Output the [X, Y] coordinate of the center of the cell containing the given text.  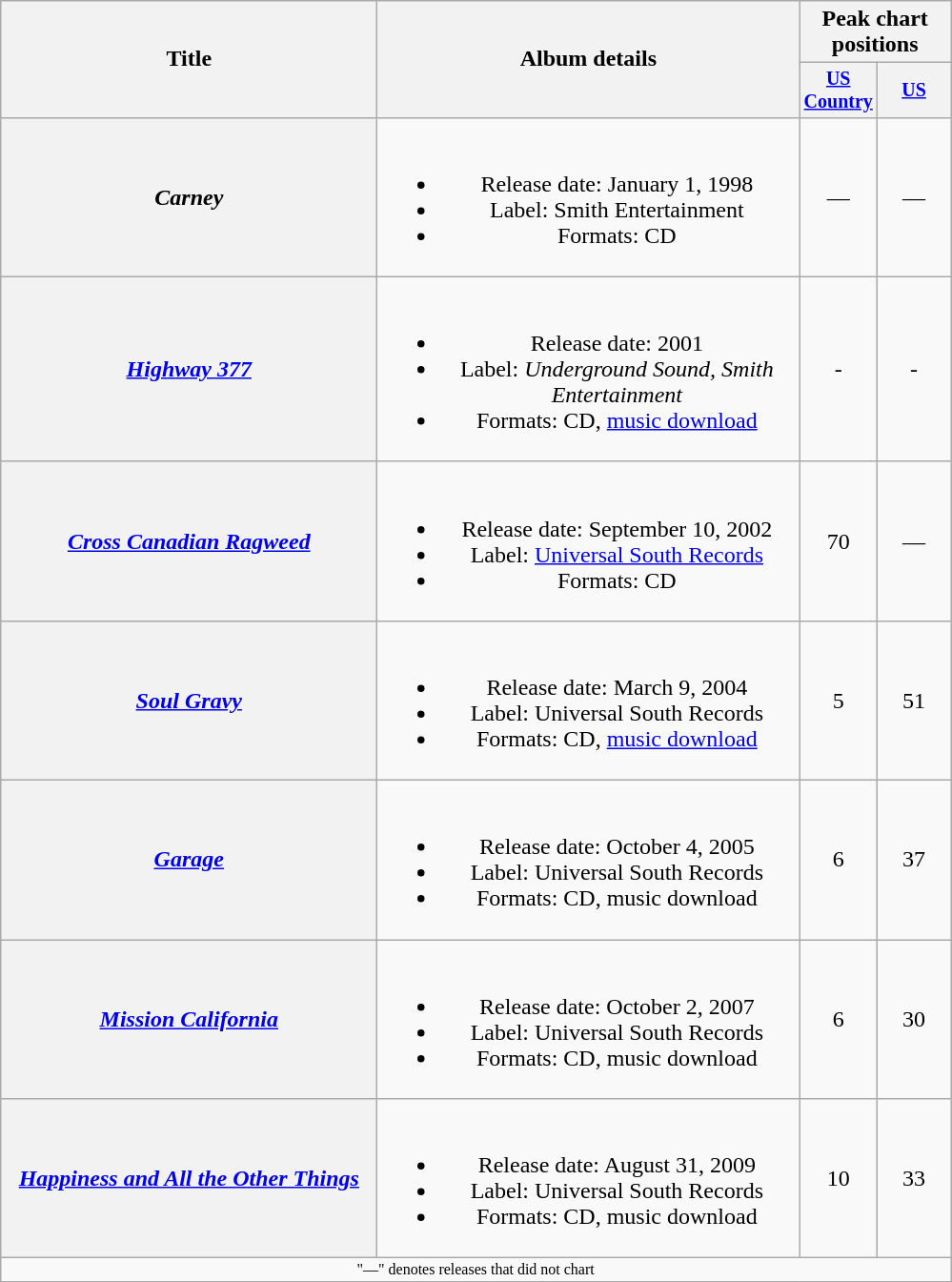
"—" denotes releases that did not chart [476, 1270]
Carney [189, 196]
US [915, 90]
Mission California [189, 1020]
Release date: August 31, 2009Label: Universal South RecordsFormats: CD, music download [589, 1178]
33 [915, 1178]
Release date: January 1, 1998Label: Smith EntertainmentFormats: CD [589, 196]
Release date: March 9, 2004Label: Universal South RecordsFormats: CD, music download [589, 700]
Release date: October 4, 2005Label: Universal South RecordsFormats: CD, music download [589, 860]
Happiness and All the Other Things [189, 1178]
37 [915, 860]
Cross Canadian Ragweed [189, 541]
10 [839, 1178]
Release date: September 10, 2002Label: Universal South RecordsFormats: CD [589, 541]
Soul Gravy [189, 700]
Garage [189, 860]
51 [915, 700]
30 [915, 1020]
Highway 377 [189, 369]
Album details [589, 59]
Release date: October 2, 2007Label: Universal South RecordsFormats: CD, music download [589, 1020]
US Country [839, 90]
70 [839, 541]
Release date: 2001Label: Underground Sound, Smith EntertainmentFormats: CD, music download [589, 369]
Peak chartpositions [875, 32]
5 [839, 700]
Title [189, 59]
